Identify which cell holds the provided text, then report its [x, y] central coordinate. 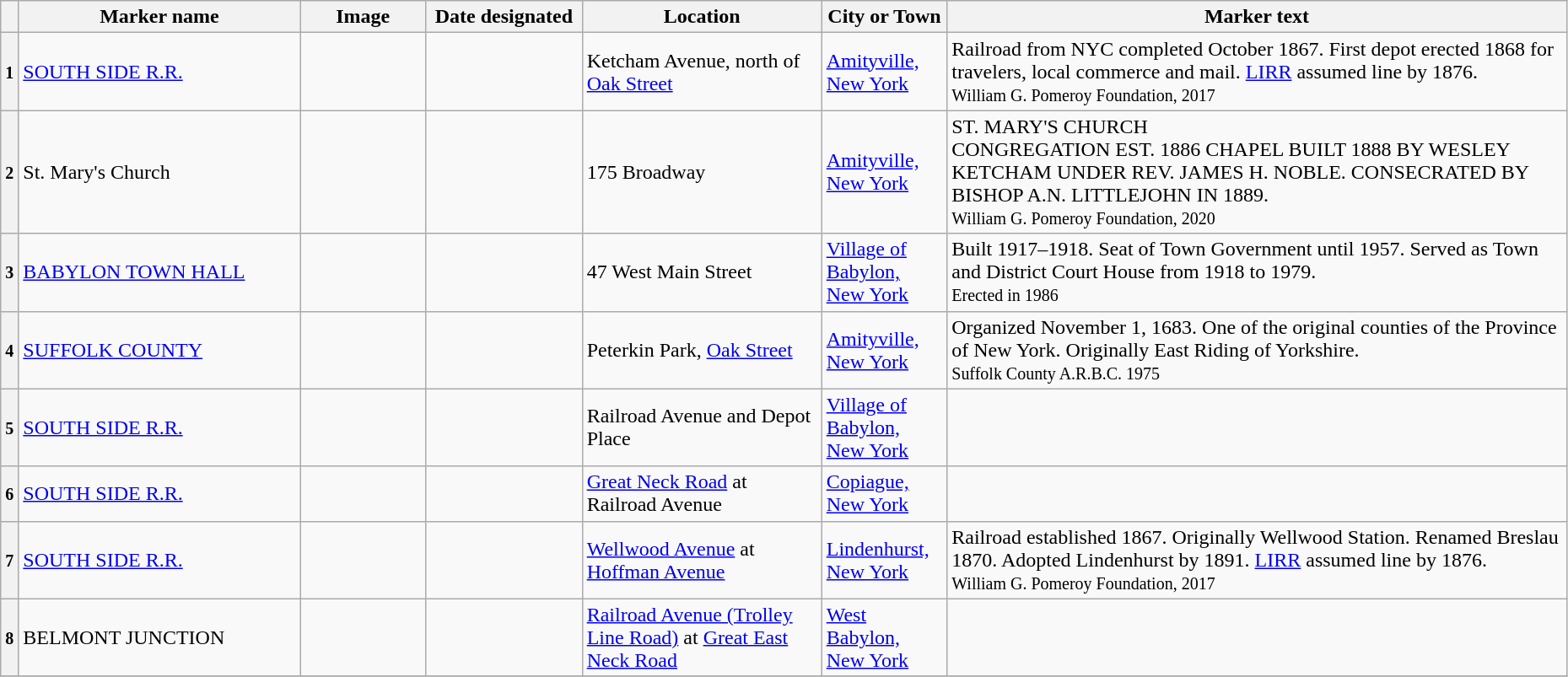
Railroad Avenue (Trolley Line Road) at Great East Neck Road [702, 637]
BABYLON TOWN HALL [159, 272]
2 [10, 172]
1 [10, 72]
Lindenhurst, New York [884, 560]
175 Broadway [702, 172]
Copiague, New York [884, 494]
5 [10, 427]
Great Neck Road at Railroad Avenue [702, 494]
Marker name [159, 17]
Wellwood Avenue at Hoffman Avenue [702, 560]
SUFFOLK COUNTY [159, 350]
4 [10, 350]
7 [10, 560]
Ketcham Avenue, north of Oak Street [702, 72]
BELMONT JUNCTION [159, 637]
47 West Main Street [702, 272]
8 [10, 637]
St. Mary's Church [159, 172]
West Babylon, New York [884, 637]
Image [363, 17]
Peterkin Park, Oak Street [702, 350]
City or Town [884, 17]
6 [10, 494]
3 [10, 272]
Location [702, 17]
Date designated [504, 17]
Marker text [1257, 17]
Built 1917–1918. Seat of Town Government until 1957. Served as Town and District Court House from 1918 to 1979.Erected in 1986 [1257, 272]
Railroad Avenue and Depot Place [702, 427]
